Locate the cell with the specified text and output its (X, Y) center coordinate. 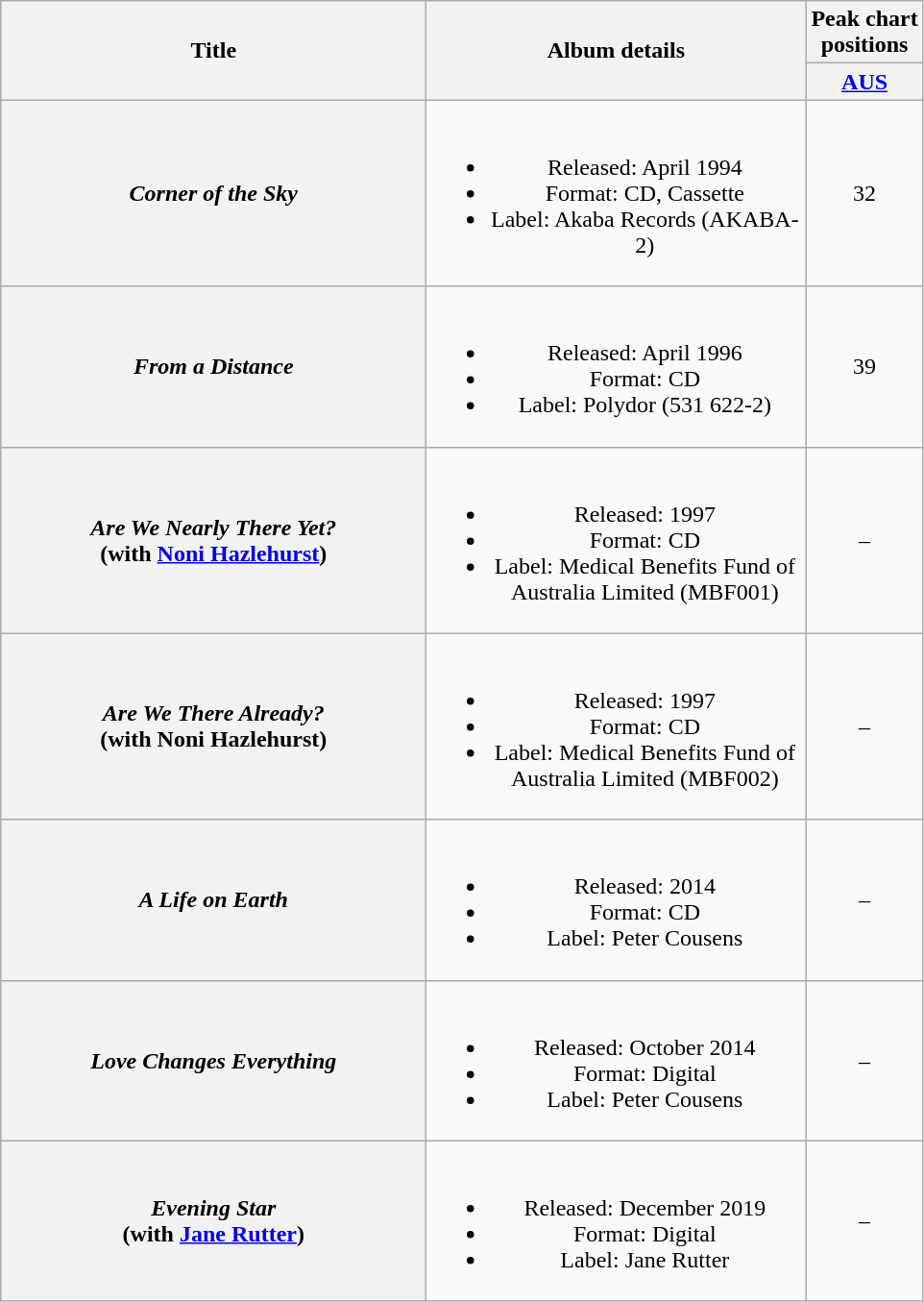
From a Distance (213, 367)
39 (864, 367)
Released: December 2019Format: DigitalLabel: Jane Rutter (617, 1220)
AUS (864, 82)
Evening Star (with Jane Rutter) (213, 1220)
Are We Nearly There Yet? (with Noni Hazlehurst) (213, 540)
Corner of the Sky (213, 193)
Released: April 1994Format: CD, CassetteLabel: Akaba Records (AKABA-2) (617, 193)
Peak chartpositions (864, 33)
Released: 2014Format: CDLabel: Peter Cousens (617, 899)
Album details (617, 50)
Are We There Already? (with Noni Hazlehurst) (213, 726)
A Life on Earth (213, 899)
Released: 1997Format: CDLabel: Medical Benefits Fund of Australia Limited (MBF001) (617, 540)
Title (213, 50)
Released: October 2014Format: DigitalLabel: Peter Cousens (617, 1061)
Released: April 1996Format: CDLabel: Polydor (531 622-2) (617, 367)
Love Changes Everything (213, 1061)
32 (864, 193)
Released: 1997Format: CDLabel: Medical Benefits Fund of Australia Limited (MBF002) (617, 726)
